Output the [X, Y] coordinate of the center of the cell containing the given text.  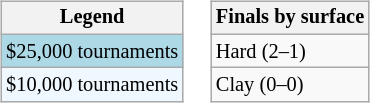
Clay (0–0) [290, 85]
Finals by surface [290, 18]
Hard (2–1) [290, 51]
$10,000 tournaments [92, 85]
Legend [92, 18]
$25,000 tournaments [92, 51]
